Search for the cell housing the specified text and yield its [X, Y] center coordinate. 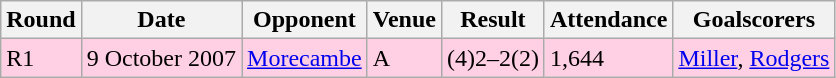
A [404, 58]
Round [41, 20]
Miller, Rodgers [754, 58]
(4)2–2(2) [492, 58]
Result [492, 20]
Date [161, 20]
Morecambe [305, 58]
Opponent [305, 20]
R1 [41, 58]
Attendance [608, 20]
9 October 2007 [161, 58]
Goalscorers [754, 20]
Venue [404, 20]
1,644 [608, 58]
